Search for the cell housing the specified text and yield its (x, y) center coordinate. 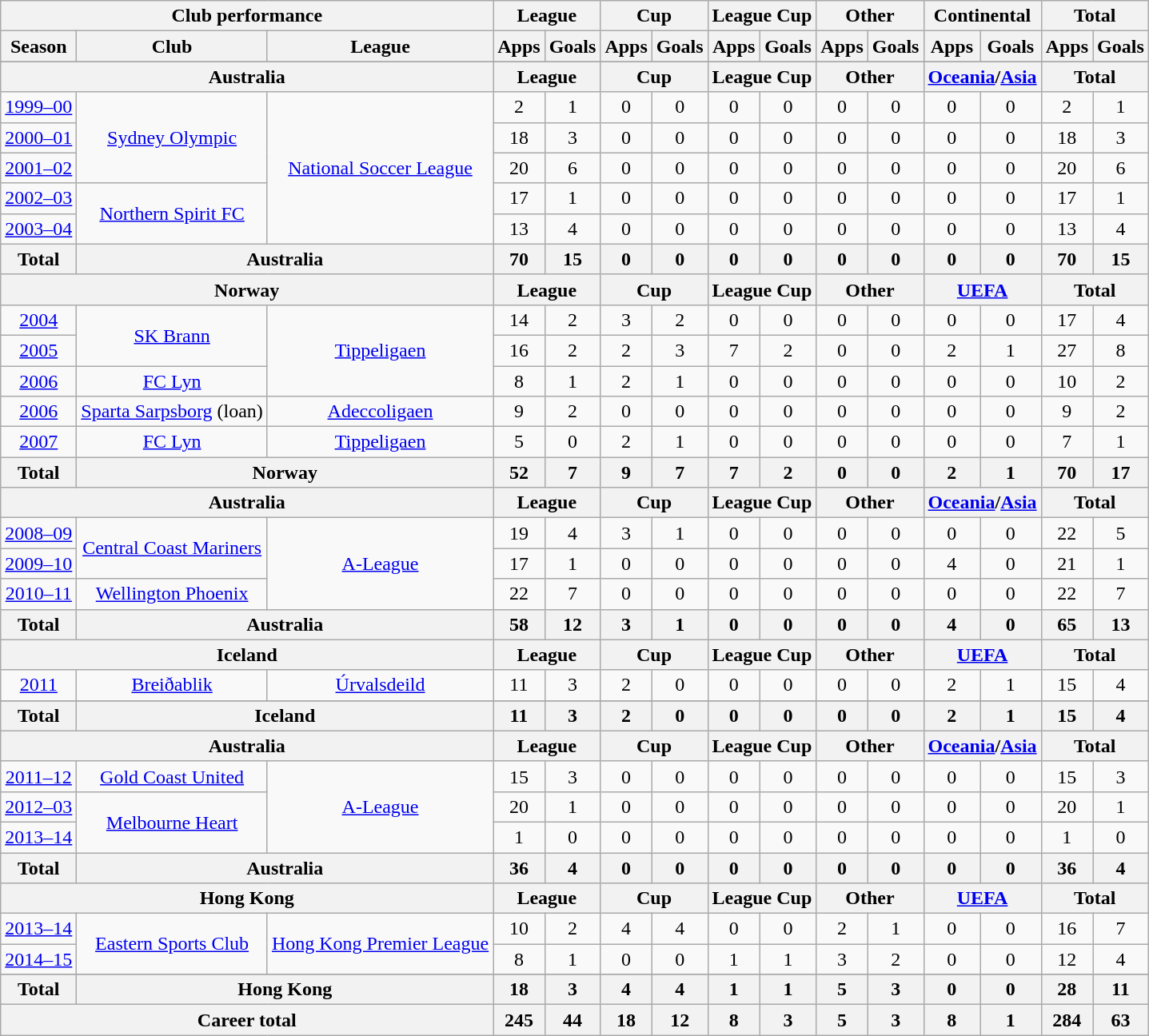
Úrvalsdeild (380, 685)
2001–02 (38, 168)
58 (519, 624)
Breiðablik (173, 685)
14 (519, 320)
245 (519, 1020)
2003–04 (38, 229)
28 (1067, 990)
2011–12 (38, 776)
27 (1067, 350)
65 (1067, 624)
Hong Kong Premier League (380, 944)
Gold Coast United (173, 776)
2004 (38, 320)
Melbourne Heart (173, 822)
Wellington Phoenix (173, 594)
284 (1067, 1020)
Sparta Sarpsborg (loan) (173, 412)
2002–03 (38, 198)
2000–01 (38, 137)
19 (519, 533)
Central Coast Mariners (173, 548)
Eastern Sports Club (173, 944)
1999–00 (38, 107)
2007 (38, 442)
2014–15 (38, 959)
Sydney Olympic (173, 137)
21 (1067, 564)
SK Brann (173, 335)
National Soccer League (380, 168)
Club performance (247, 16)
Continental (982, 16)
44 (573, 1020)
Career total (247, 1020)
Season (38, 46)
Northern Spirit FC (173, 213)
2010–11 (38, 594)
2008–09 (38, 533)
2011 (38, 685)
Adeccoligaen (380, 412)
2009–10 (38, 564)
52 (519, 472)
2012–03 (38, 807)
2005 (38, 350)
Club (173, 46)
63 (1121, 1020)
